For the text-containing cell, return its midpoint in (X, Y) coordinate format. 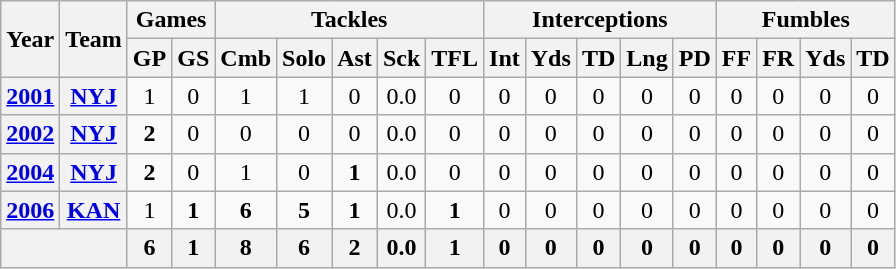
2004 (30, 172)
Solo (304, 58)
2001 (30, 96)
Year (30, 39)
Lng (647, 58)
Int (505, 58)
PD (694, 58)
TFL (455, 58)
FF (736, 58)
GS (194, 58)
Interceptions (600, 20)
Cmb (246, 58)
Ast (355, 58)
Games (170, 20)
8 (246, 248)
5 (304, 210)
2002 (30, 134)
Tackles (350, 20)
2006 (30, 210)
Team (94, 39)
FR (778, 58)
Sck (401, 58)
GP (149, 58)
Fumbles (806, 20)
KAN (94, 210)
